For the text-containing cell, return its midpoint in [x, y] coordinate format. 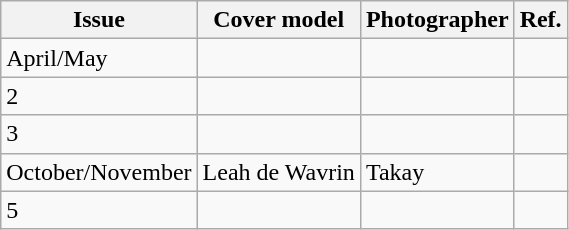
April/May [99, 58]
5 [99, 210]
3 [99, 134]
Leah de Wavrin [278, 172]
Issue [99, 20]
Cover model [278, 20]
October/November [99, 172]
Ref. [540, 20]
2 [99, 96]
Takay [437, 172]
Photographer [437, 20]
